Capture the cell that displays the provided text and extract its [x, y] central coordinate. 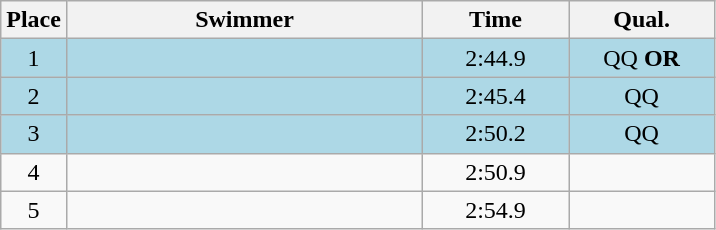
4 [34, 172]
2:54.9 [496, 210]
2:50.2 [496, 134]
QQ OR [642, 58]
3 [34, 134]
1 [34, 58]
Time [496, 20]
5 [34, 210]
Swimmer [244, 20]
2:45.4 [496, 96]
Place [34, 20]
2 [34, 96]
2:50.9 [496, 172]
2:44.9 [496, 58]
Qual. [642, 20]
